Return the (X, Y) coordinate for the center point of the cell that contains the specified text.  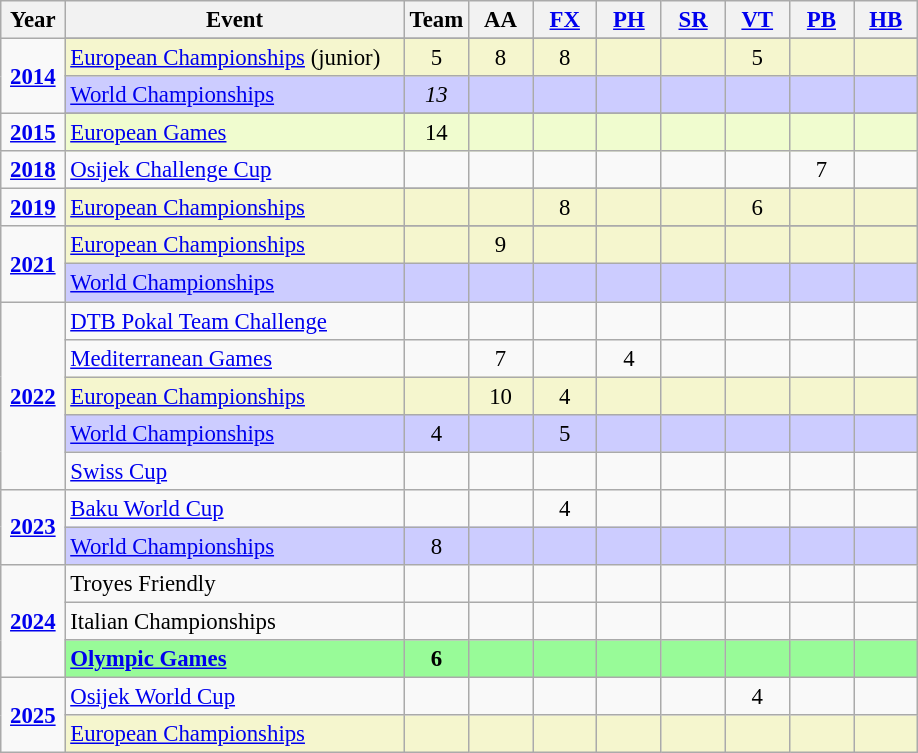
Swiss Cup (234, 471)
Event (234, 20)
Baku World Cup (234, 509)
Mediterranean Games (234, 358)
10 (500, 396)
Team (436, 20)
Year (33, 20)
HB (886, 20)
2018 (33, 170)
2021 (33, 264)
FX (565, 20)
PB (821, 20)
VT (757, 20)
2025 (33, 716)
PH (629, 20)
2015 (33, 133)
Olympic Games (234, 659)
2023 (33, 528)
9 (500, 245)
Osijek Challenge Cup (234, 170)
European Games (234, 133)
SR (693, 20)
14 (436, 133)
2024 (33, 622)
2019 (33, 208)
AA (500, 20)
13 (436, 95)
Osijek World Cup (234, 697)
European Championships (junior) (234, 58)
2022 (33, 396)
DTB Pokal Team Challenge (234, 321)
2014 (33, 76)
Troyes Friendly (234, 584)
Italian Championships (234, 621)
